Return the (X, Y) coordinate for the center point of the cell that contains the specified text.  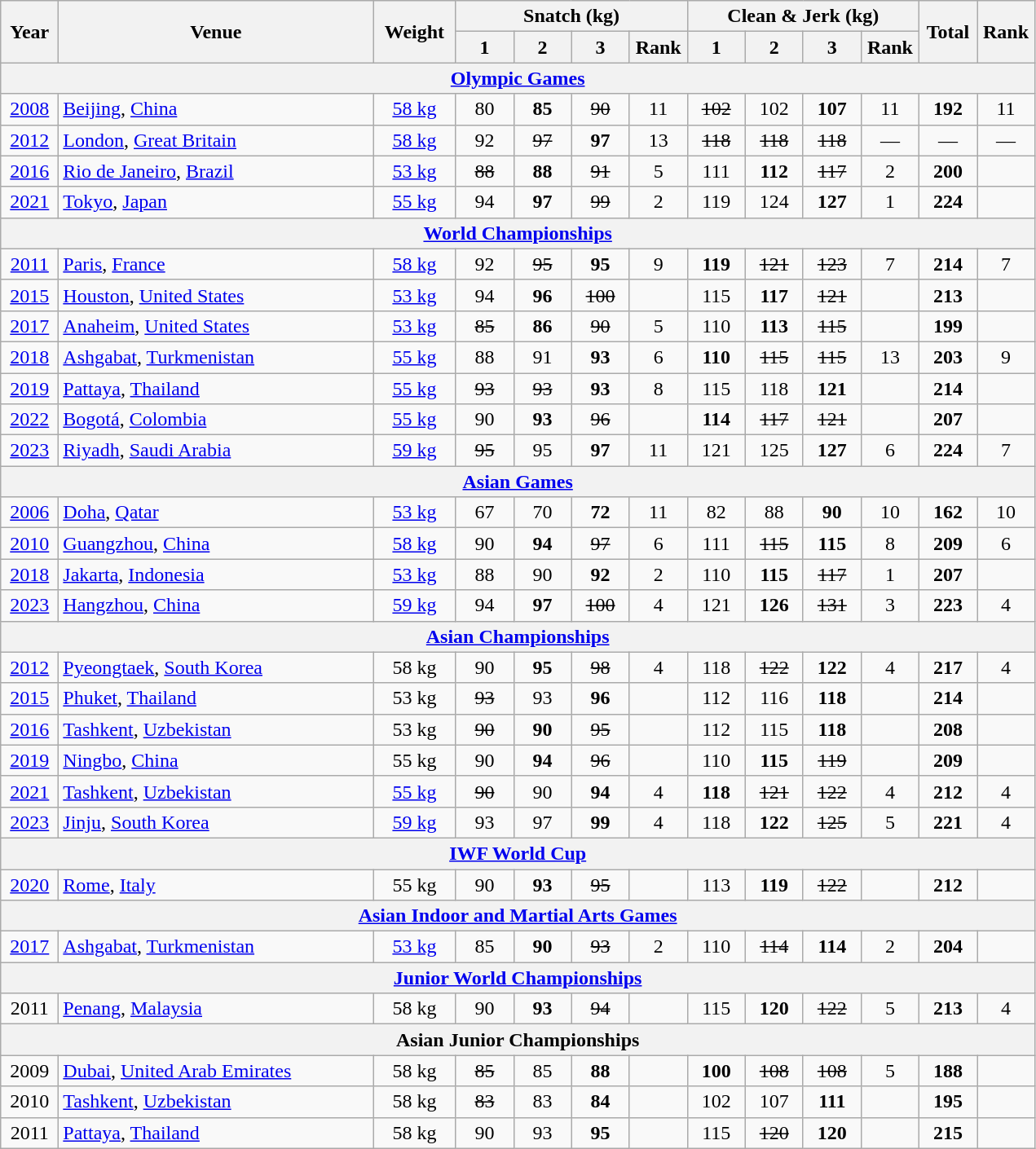
82 (716, 513)
72 (600, 513)
Ningbo, China (216, 760)
217 (947, 667)
Houston, United States (216, 295)
162 (947, 513)
Junior World Championships (518, 978)
98 (600, 667)
IWF World Cup (518, 853)
204 (947, 947)
203 (947, 357)
Olympic Games (518, 78)
Asian Indoor and Martial Arts Games (518, 916)
Phuket, Thailand (216, 698)
80 (484, 109)
84 (600, 1102)
2009 (29, 1071)
199 (947, 326)
188 (947, 1071)
126 (774, 605)
Dubai, United Arab Emirates (216, 1071)
116 (774, 698)
Total (947, 32)
Beijing, China (216, 109)
Asian Junior Championships (518, 1040)
London, Great Britain (216, 140)
Rio de Janeiro, Brazil (216, 171)
124 (774, 202)
Snatch (kg) (571, 16)
Guangzhou, China (216, 544)
Penang, Malaysia (216, 1009)
Hangzhou, China (216, 605)
Anaheim, United States (216, 326)
Paris, France (216, 264)
200 (947, 171)
70 (543, 513)
World Championships (518, 233)
Doha, Qatar (216, 513)
Rome, Italy (216, 884)
Pyeongtaek, South Korea (216, 667)
Jinju, South Korea (216, 822)
2006 (29, 513)
67 (484, 513)
86 (543, 326)
2022 (29, 420)
Riyadh, Saudi Arabia (216, 451)
Jakarta, Indonesia (216, 574)
223 (947, 605)
195 (947, 1102)
Clean & Jerk (kg) (803, 16)
Asian Championships (518, 636)
208 (947, 729)
Asian Games (518, 482)
Venue (216, 32)
Weight (414, 32)
2008 (29, 109)
2020 (29, 884)
221 (947, 822)
Bogotá, Colombia (216, 420)
192 (947, 109)
Tokyo, Japan (216, 202)
131 (831, 605)
123 (831, 264)
Year (29, 32)
215 (947, 1133)
